Return the (x, y) coordinate for the center point of the cell that contains the specified text.  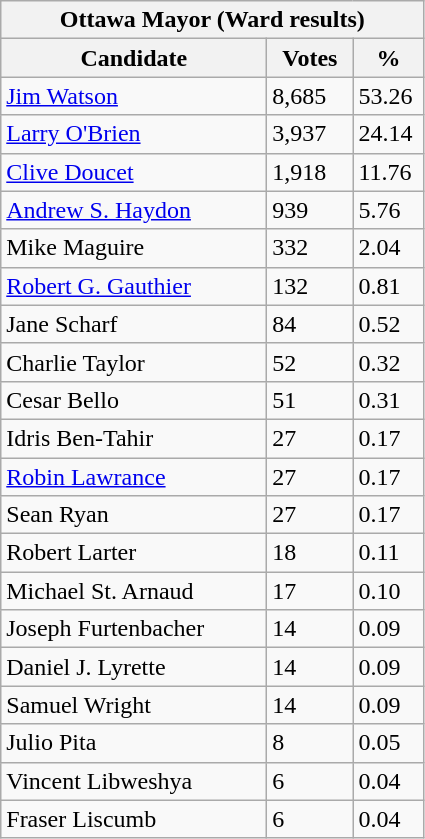
Robert G. Gauthier (134, 286)
939 (310, 210)
84 (310, 324)
24.14 (388, 134)
132 (310, 286)
0.32 (388, 362)
Michael St. Arnaud (134, 591)
0.10 (388, 591)
Daniel J. Lyrette (134, 667)
5.76 (388, 210)
1,918 (310, 172)
Jane Scharf (134, 324)
Sean Ryan (134, 515)
332 (310, 248)
Idris Ben-Tahir (134, 438)
Ottawa Mayor (Ward results) (212, 20)
0.05 (388, 743)
8,685 (310, 96)
Cesar Bello (134, 400)
Fraser Liscumb (134, 819)
Julio Pita (134, 743)
Mike Maguire (134, 248)
Vincent Libweshya (134, 781)
Votes (310, 58)
Samuel Wright (134, 705)
Larry O'Brien (134, 134)
Joseph Furtenbacher (134, 629)
18 (310, 553)
0.52 (388, 324)
53.26 (388, 96)
51 (310, 400)
Andrew S. Haydon (134, 210)
Robert Larter (134, 553)
0.81 (388, 286)
Candidate (134, 58)
0.11 (388, 553)
2.04 (388, 248)
11.76 (388, 172)
Charlie Taylor (134, 362)
3,937 (310, 134)
Robin Lawrance (134, 477)
0.31 (388, 400)
% (388, 58)
17 (310, 591)
8 (310, 743)
52 (310, 362)
Jim Watson (134, 96)
Clive Doucet (134, 172)
